Extract the [X, Y] coordinate from the center of the cell holding the provided text.  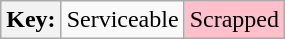
Scrapped [234, 20]
Serviceable [122, 20]
Key: [31, 20]
